Detect which cell encompasses the target text, then output its [X, Y] center coordinate. 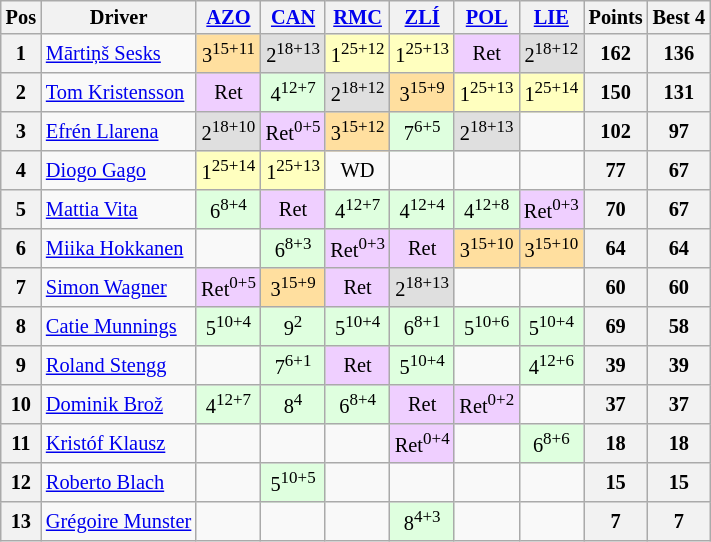
92 [294, 326]
68+3 [294, 248]
Catie Munnings [118, 326]
97 [679, 132]
Mārtiņš Sesks [118, 54]
68+1 [422, 326]
76+5 [422, 132]
10 [21, 404]
6 [21, 248]
1 [21, 54]
70 [616, 210]
POL [486, 17]
Points [616, 17]
Mattia Vita [118, 210]
WD [358, 170]
150 [616, 92]
9 [21, 366]
8 [21, 326]
58 [679, 326]
Simon Wagner [118, 288]
11 [21, 444]
CAN [294, 17]
315+11 [228, 54]
84+3 [422, 520]
Dominik Brož [118, 404]
Pos [21, 17]
Efrén Llarena [118, 132]
Driver [118, 17]
Diogo Gago [118, 170]
510+5 [294, 482]
315+12 [358, 132]
412+6 [552, 366]
13 [21, 520]
Grégoire Munster [118, 520]
Roberto Blach [118, 482]
76+1 [294, 366]
Kristóf Klausz [118, 444]
102 [616, 132]
77 [616, 170]
Miika Hokkanen [118, 248]
125+12 [358, 54]
68+6 [552, 444]
ZLÍ [422, 17]
Best 4 [679, 17]
12 [21, 482]
412+8 [486, 210]
3 [21, 132]
Tom Kristensson [118, 92]
LIE [552, 17]
412+4 [422, 210]
2 [21, 92]
RMC [358, 17]
162 [616, 54]
Ret0+2 [486, 404]
4 [21, 170]
510+6 [486, 326]
5 [21, 210]
136 [679, 54]
218+10 [228, 132]
84 [294, 404]
131 [679, 92]
Ret0+4 [422, 444]
Roland Stengg [118, 366]
69 [616, 326]
AZO [228, 17]
